Scan for the cell matching the given text and deliver its [X, Y] coordinate at center. 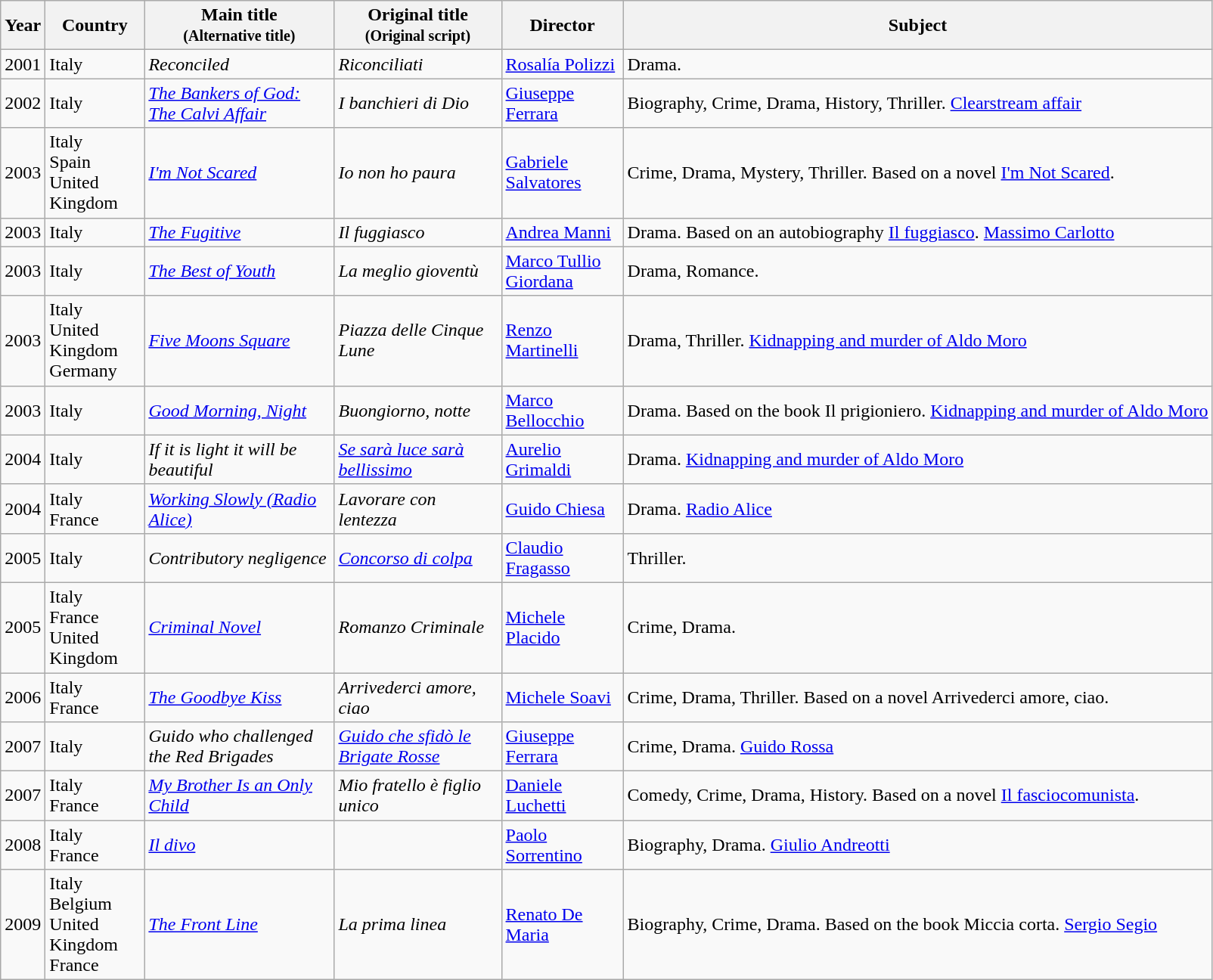
Buongiorno, notte [417, 410]
Comedy, Crime, Drama, History. Based on a novel Il fasciocomunista. [918, 795]
ItalyBelgiumUnited KingdomFrance [95, 925]
Guido che sfidò le Brigate Rosse [417, 747]
ItalyUnited KingdomGermany [95, 340]
Good Morning, Night [239, 410]
Original title(Original script) [417, 26]
Daniele Luchetti [563, 795]
2008 [23, 845]
Crime, Drama, Thriller. Based on a novel Arrivederci amore, ciao. [918, 697]
The Fugitive [239, 232]
La prima linea [417, 925]
Il fuggiasco [417, 232]
Main title(Alternative title) [239, 26]
Working Slowly (Radio Alice) [239, 508]
2006 [23, 697]
Drama, Thriller. Kidnapping and murder of Aldo Moro [918, 340]
Renato De Maria [563, 925]
Io non ho paura [417, 172]
Crime, Drama. Guido Rossa [918, 747]
Andrea Manni [563, 232]
Paolo Sorrentino [563, 845]
Guido who challenged the Red Brigades [239, 747]
Reconciled [239, 64]
I'm Not Scared [239, 172]
My Brother Is an Only Child [239, 795]
Romanzo Criminale [417, 628]
Claudio Fragasso [563, 558]
Drama. [918, 64]
Lavorare con lentezza [417, 508]
Il divo [239, 845]
Drama, Romance. [918, 271]
Crime, Drama, Mystery, Thriller. Based on a novel I'm Not Scared. [918, 172]
Mio fratello è figlio unico [417, 795]
Contributory negligence [239, 558]
The Best of Youth [239, 271]
Biography, Drama. Giulio Andreotti [918, 845]
Gabriele Salvatores [563, 172]
Year [23, 26]
2001 [23, 64]
Biography, Crime, Drama. Based on the book Miccia corta. Sergio Segio [918, 925]
Arrivederci amore, ciao [417, 697]
Piazza delle Cinque Lune [417, 340]
Drama. Radio Alice [918, 508]
Drama. Based on the book Il prigioniero. Kidnapping and murder of Aldo Moro [918, 410]
Drama. Kidnapping and murder of Aldo Moro [918, 460]
Drama. Based on an autobiography Il fuggiasco. Massimo Carlotto [918, 232]
Crime, Drama. [918, 628]
2009 [23, 925]
Country [95, 26]
Se sarà luce sarà bellissimo [417, 460]
La meglio gioventù [417, 271]
Director [563, 26]
The Goodbye Kiss [239, 697]
Aurelio Grimaldi [563, 460]
The Front Line [239, 925]
Concorso di colpa [417, 558]
ItalyFranceUnited Kingdom [95, 628]
2002 [23, 103]
Subject [918, 26]
I banchieri di Dio [417, 103]
Marco Tullio Giordana [563, 271]
Guido Chiesa [563, 508]
Renzo Martinelli [563, 340]
Five Moons Square [239, 340]
Rosalía Polizzi [563, 64]
Michele Soavi [563, 697]
Marco Bellocchio [563, 410]
If it is light it will be beautiful [239, 460]
Biography, Crime, Drama, History, Thriller. Clearstream affair [918, 103]
Thriller. [918, 558]
Riconciliati [417, 64]
Michele Placido [563, 628]
Criminal Novel [239, 628]
ItalySpainUnited Kingdom [95, 172]
The Bankers of God: The Calvi Affair [239, 103]
